Capture the cell that displays the provided text and extract its (X, Y) central coordinate. 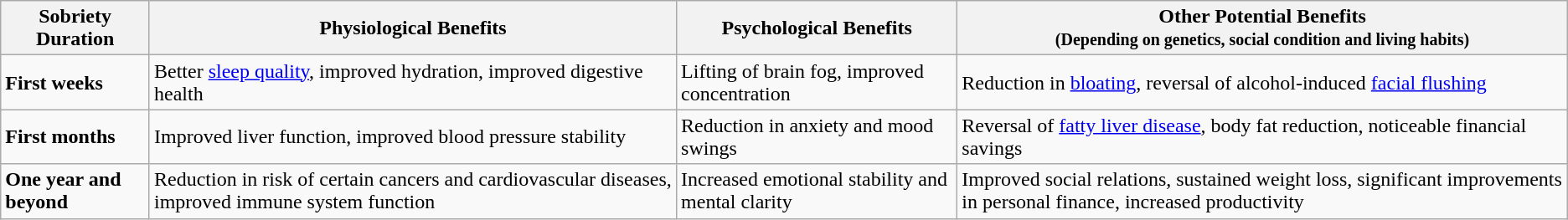
Increased emotional stability and mental clarity (818, 191)
Reduction in anxiety and mood swings (818, 137)
Psychological Benefits (818, 28)
Reversal of fatty liver disease, body fat reduction, noticeable financial savings (1262, 137)
Other Potential Benefits (Depending on genetics, social condition and living habits) (1262, 28)
Improved social relations, sustained weight loss, significant improvements in personal finance, increased productivity (1262, 191)
Reduction in risk of certain cancers and cardiovascular diseases, improved immune system function (412, 191)
Improved liver function, improved blood pressure stability (412, 137)
Lifting of brain fog, improved concentration (818, 82)
First months (75, 137)
Better sleep quality, improved hydration, improved digestive health (412, 82)
First weeks (75, 82)
Reduction in bloating, reversal of alcohol-induced facial flushing (1262, 82)
Physiological Benefits (412, 28)
Sobriety Duration (75, 28)
One year and beyond (75, 191)
